Extract the [x, y] coordinate from the center of the cell holding the provided text.  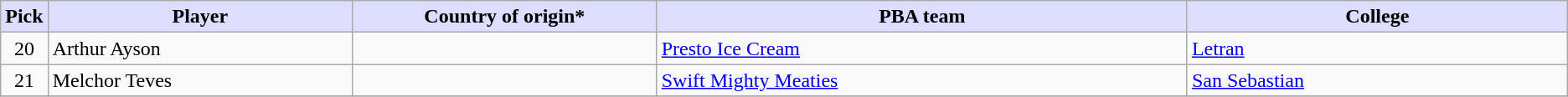
20 [24, 48]
College [1377, 17]
Pick [24, 17]
Melchor Teves [199, 80]
Country of origin* [505, 17]
PBA team [921, 17]
Player [199, 17]
Arthur Ayson [199, 48]
San Sebastian [1377, 80]
Presto Ice Cream [921, 48]
Swift Mighty Meaties [921, 80]
21 [24, 80]
Letran [1377, 48]
